Return (x, y) of the center of cell containing provided text 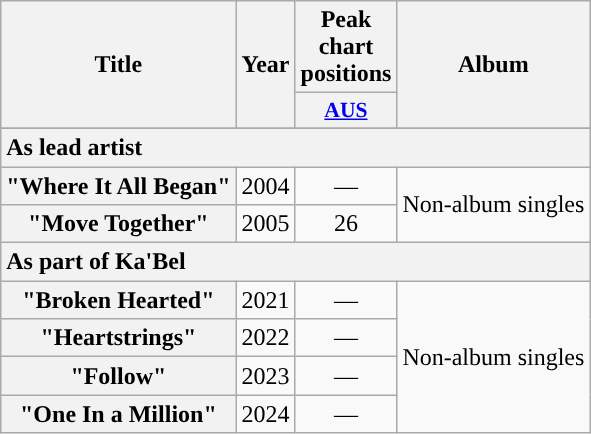
26 (346, 224)
2005 (266, 224)
2023 (266, 376)
As part of Ka'Bel (296, 262)
"One In a Million" (118, 414)
As lead artist (296, 147)
AUS (346, 111)
"Where It All Began" (118, 185)
Album (494, 65)
2022 (266, 338)
2024 (266, 414)
Peak chart positions (346, 47)
"Move Together" (118, 224)
2004 (266, 185)
"Broken Hearted" (118, 300)
"Follow" (118, 376)
Year (266, 65)
2021 (266, 300)
"Heartstrings" (118, 338)
Title (118, 65)
